Scan for the cell matching the given text and deliver its [x, y] coordinate at center. 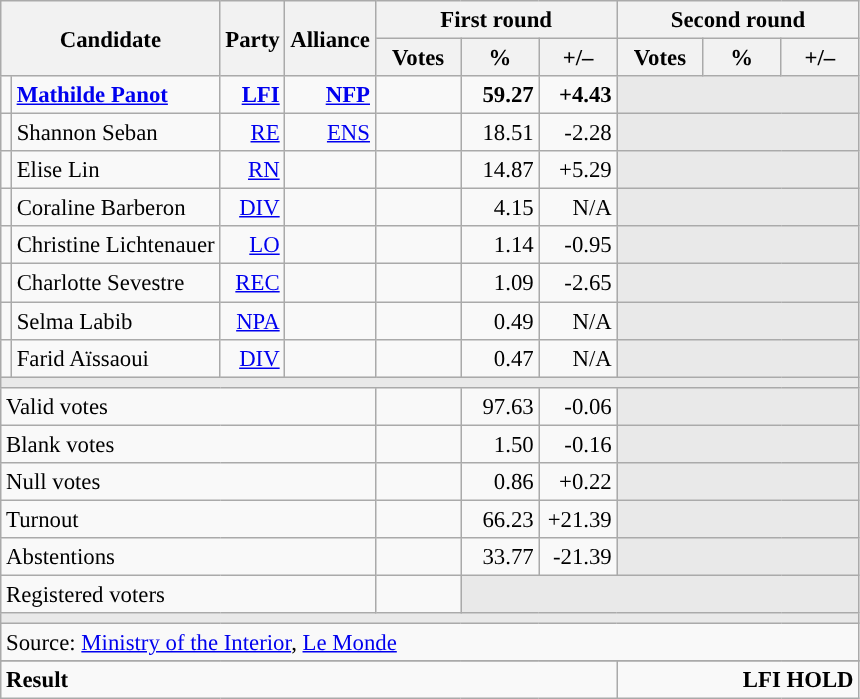
Shannon Seban [116, 133]
RE [252, 133]
Mathilde Panot [116, 95]
Source: Ministry of the Interior, Le Monde [430, 643]
-0.95 [578, 245]
Alliance [330, 38]
-0.06 [578, 406]
Second round [738, 20]
97.63 [500, 406]
-2.65 [578, 283]
Coraline Barberon [116, 208]
Abstentions [188, 557]
1.14 [500, 245]
1.50 [500, 444]
Christine Lichtenauer [116, 245]
Candidate [110, 38]
-2.28 [578, 133]
Charlotte Sevestre [116, 283]
Selma Labib [116, 321]
Elise Lin [116, 170]
33.77 [500, 557]
59.27 [500, 95]
First round [496, 20]
-0.16 [578, 444]
RN [252, 170]
Turnout [188, 519]
NPA [252, 321]
NFP [330, 95]
1.09 [500, 283]
18.51 [500, 133]
+5.29 [578, 170]
LFI [252, 95]
Result [309, 680]
+21.39 [578, 519]
Blank votes [188, 444]
LO [252, 245]
-21.39 [578, 557]
Party [252, 38]
66.23 [500, 519]
4.15 [500, 208]
+0.22 [578, 482]
+4.43 [578, 95]
REC [252, 283]
14.87 [500, 170]
0.47 [500, 358]
Farid Aïssaoui [116, 358]
0.49 [500, 321]
ENS [330, 133]
0.86 [500, 482]
Null votes [188, 482]
LFI HOLD [738, 680]
Registered voters [188, 594]
Valid votes [188, 406]
